Return the [X, Y] coordinate for the center point of the cell that contains the specified text.  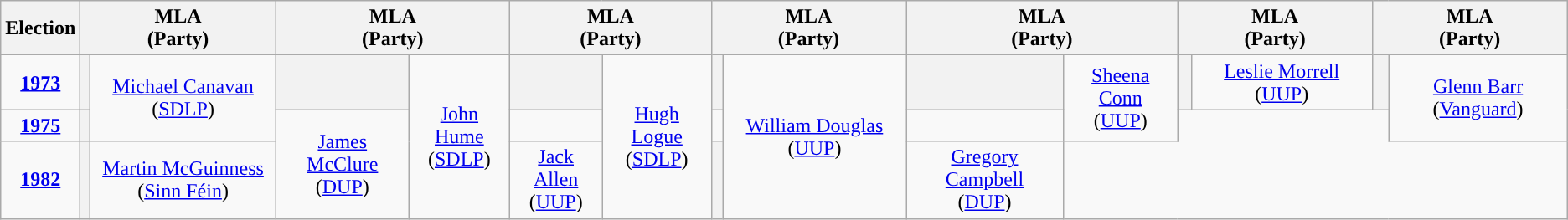
John Hume(SDLP) [459, 137]
Election [40, 28]
Jack Allen(UUP) [556, 180]
1975 [40, 125]
Hugh Logue(SDLP) [657, 137]
Leslie Morrell(UUP) [1282, 82]
Michael Canavan(SDLP) [183, 99]
1973 [40, 82]
Sheena Conn(UUP) [1121, 99]
Glenn Barr(Vanguard) [1478, 99]
Gregory Campbell(DUP) [985, 180]
Martin McGuinness(Sinn Féin) [183, 180]
1982 [40, 180]
James McClure(DUP) [342, 164]
William Douglas(UUP) [814, 137]
